Determine the [x, y] coordinate at the center of the cell enclosing the given text.  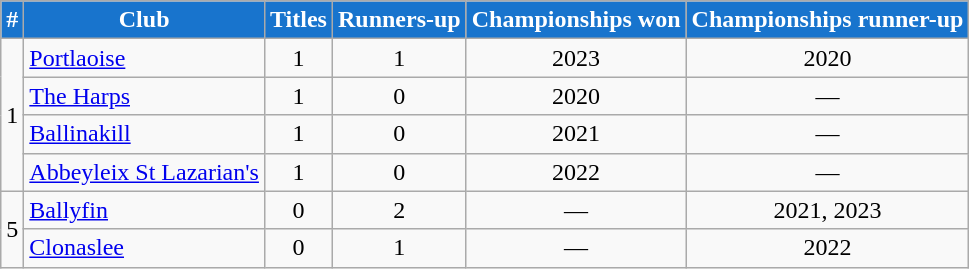
2023 [576, 58]
2021 [576, 134]
Ballyfin [144, 210]
# [12, 20]
The Harps [144, 96]
5 [12, 229]
Abbeyleix St Lazarian's [144, 172]
Championships won [576, 20]
Ballinakill [144, 134]
Portlaoise [144, 58]
Titles [298, 20]
Clonaslee [144, 248]
Championships runner-up [828, 20]
2 [399, 210]
Runners-up [399, 20]
2021, 2023 [828, 210]
Club [144, 20]
